Scan for the cell matching the given text and deliver its [x, y] coordinate at center. 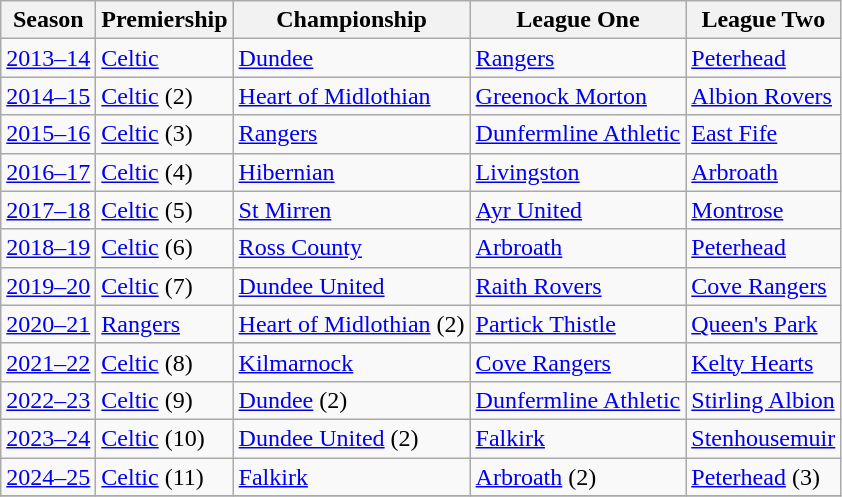
Arbroath (2) [578, 477]
Celtic (7) [164, 286]
Stirling Albion [764, 400]
Celtic [164, 58]
Kelty Hearts [764, 362]
Dundee (2) [352, 400]
Celtic (3) [164, 134]
Ross County [352, 248]
Celtic (6) [164, 248]
League One [578, 20]
Celtic (2) [164, 96]
2013–14 [48, 58]
Greenock Morton [578, 96]
Albion Rovers [764, 96]
Season [48, 20]
St Mirren [352, 210]
League Two [764, 20]
East Fife [764, 134]
Raith Rovers [578, 286]
Celtic (10) [164, 438]
Championship [352, 20]
Celtic (5) [164, 210]
Celtic (11) [164, 477]
2016–17 [48, 172]
2021–22 [48, 362]
2023–24 [48, 438]
Ayr United [578, 210]
2018–19 [48, 248]
Partick Thistle [578, 324]
Montrose [764, 210]
Kilmarnock [352, 362]
Queen's Park [764, 324]
2014–15 [48, 96]
Celtic (4) [164, 172]
Hibernian [352, 172]
Dundee [352, 58]
Premiership [164, 20]
Celtic (9) [164, 400]
Celtic (8) [164, 362]
Dundee United (2) [352, 438]
Peterhead (3) [764, 477]
Heart of Midlothian (2) [352, 324]
Dundee United [352, 286]
Livingston [578, 172]
2019–20 [48, 286]
2020–21 [48, 324]
2017–18 [48, 210]
2022–23 [48, 400]
Heart of Midlothian [352, 96]
2015–16 [48, 134]
Stenhousemuir [764, 438]
2024–25 [48, 477]
